Find where the given text appears and provide that cell's center as (x, y) coordinate. 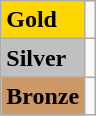
Bronze (43, 96)
Silver (43, 58)
Gold (43, 20)
